From the cell containing the given text, extract its center point as (X, Y) coordinate. 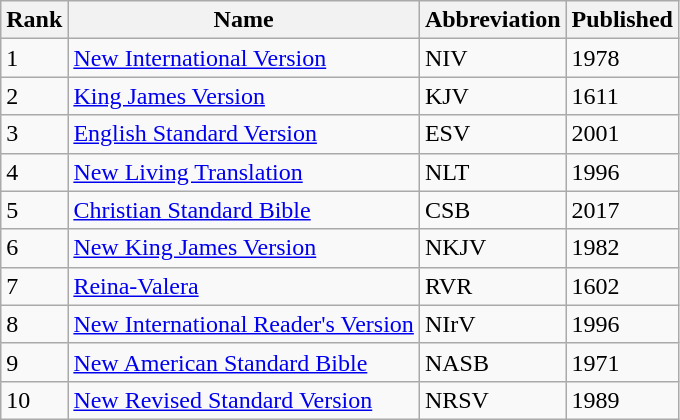
CSB (492, 210)
6 (34, 248)
Published (622, 20)
Abbreviation (492, 20)
NIV (492, 58)
New Revised Standard Version (244, 400)
Rank (34, 20)
3 (34, 134)
1982 (622, 248)
2017 (622, 210)
5 (34, 210)
Christian Standard Bible (244, 210)
NRSV (492, 400)
NLT (492, 172)
New International Reader's Version (244, 324)
1611 (622, 96)
English Standard Version (244, 134)
1978 (622, 58)
Reina-Valera (244, 286)
KJV (492, 96)
1 (34, 58)
Name (244, 20)
NIrV (492, 324)
New King James Version (244, 248)
ESV (492, 134)
NASB (492, 362)
New Living Translation (244, 172)
9 (34, 362)
RVR (492, 286)
King James Version (244, 96)
4 (34, 172)
1971 (622, 362)
NKJV (492, 248)
2001 (622, 134)
8 (34, 324)
New International Version (244, 58)
2 (34, 96)
7 (34, 286)
New American Standard Bible (244, 362)
1602 (622, 286)
10 (34, 400)
1989 (622, 400)
